Detect which cell encompasses the target text, then output its [x, y] center coordinate. 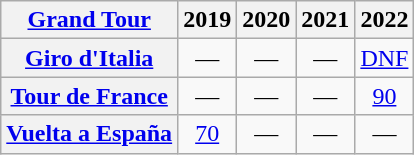
Vuelta a España [90, 134]
70 [208, 134]
2020 [266, 20]
Grand Tour [90, 20]
90 [384, 96]
Giro d'Italia [90, 58]
2022 [384, 20]
2019 [208, 20]
DNF [384, 58]
Tour de France [90, 96]
2021 [326, 20]
